Pinpoint the cell where the given text exists, returning its [x, y] midpoint coordinate. 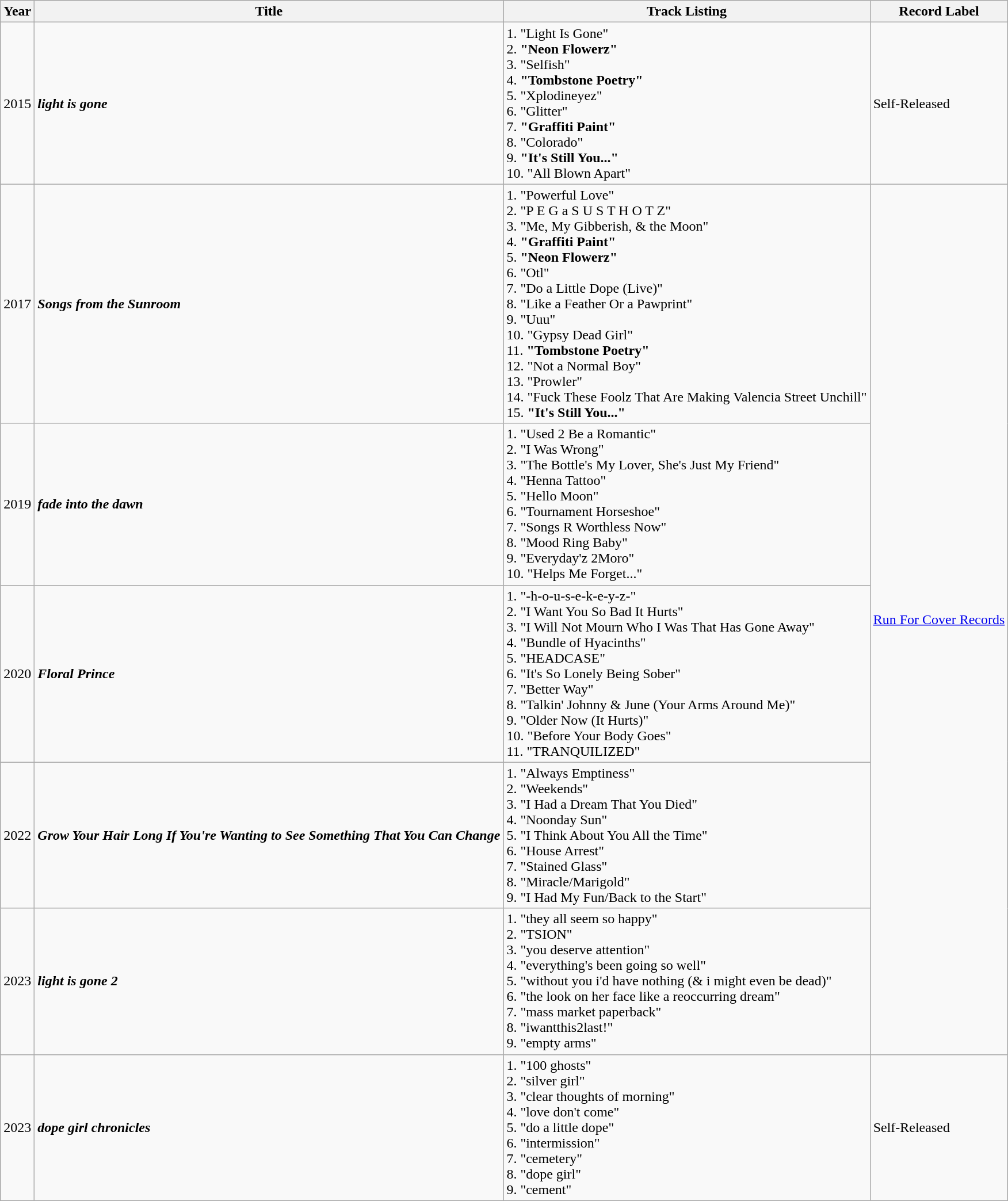
2017 [17, 304]
2020 [17, 674]
2015 [17, 104]
fade into the dawn [269, 504]
Record Label [939, 12]
Track Listing [687, 12]
Songs from the Sunroom [269, 304]
Grow Your Hair Long If You're Wanting to See Something That You Can Change [269, 835]
Title [269, 12]
dope girl chronicles [269, 1127]
2022 [17, 835]
Year [17, 12]
2019 [17, 504]
Floral Prince [269, 674]
light is gone 2 [269, 981]
light is gone [269, 104]
Run For Cover Records [939, 619]
